Output the (X, Y) coordinate of the center of the cell containing the given text.  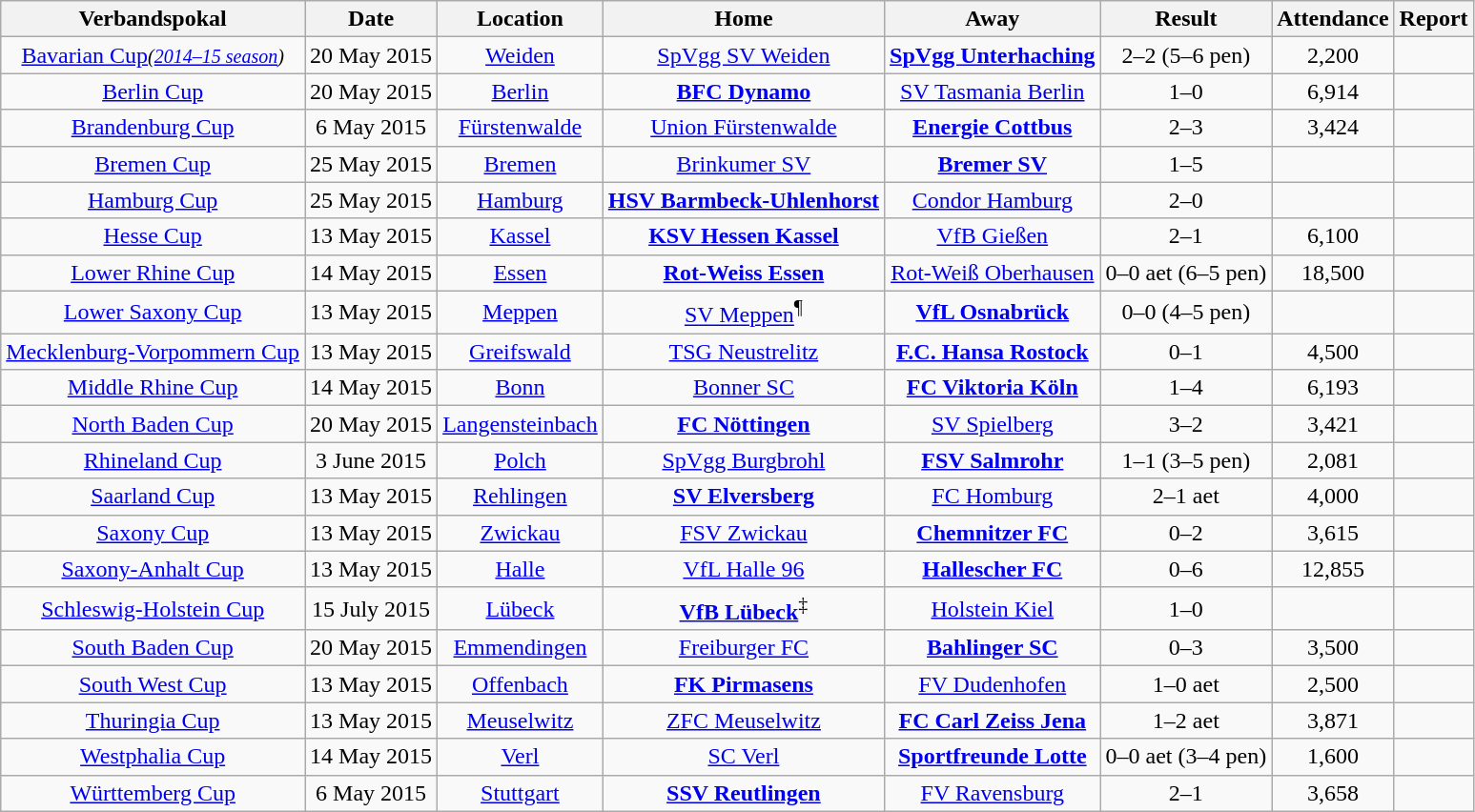
Verl (521, 757)
6,914 (1333, 91)
0–0 aet (6–5 pen) (1186, 273)
3 June 2015 (372, 460)
Kassel (521, 236)
VfL Halle 96 (744, 569)
1–1 (3–5 pen) (1186, 460)
4,500 (1333, 352)
Attendance (1333, 19)
6,193 (1333, 388)
Polch (521, 460)
FV Dudenhofen (993, 684)
FV Ravensburg (993, 793)
SV Spielberg (993, 424)
6,100 (1333, 236)
HSV Barmbeck-Uhlenhorst (744, 200)
Weiden (521, 55)
SC Verl (744, 757)
Bonner SC (744, 388)
Saxony Cup (153, 533)
1–5 (1186, 164)
2,200 (1333, 55)
VfL Osnabrück (993, 313)
1–2 aet (1186, 721)
FSV Zwickau (744, 533)
Bahlinger SC (993, 648)
Schleswig-Holstein Cup (153, 608)
Lower Rhine Cup (153, 273)
2,081 (1333, 460)
FC Homburg (993, 497)
Hamburg Cup (153, 200)
VfB Gießen (993, 236)
2–0 (1186, 200)
Mecklenburg-Vorpommern Cup (153, 352)
Verbandspokal (153, 19)
0–3 (1186, 648)
Bremen Cup (153, 164)
Meppen (521, 313)
2,500 (1333, 684)
BFC Dynamo (744, 91)
ZFC Meuselwitz (744, 721)
Thuringia Cup (153, 721)
FSV Salmrohr (993, 460)
3,615 (1333, 533)
Bremen (521, 164)
Essen (521, 273)
SpVgg Unterhaching (993, 55)
Union Fürstenwalde (744, 128)
FC Nöttingen (744, 424)
Away (993, 19)
Rot-Weiss Essen (744, 273)
FK Pirmasens (744, 684)
0–0 (4–5 pen) (1186, 313)
North Baden Cup (153, 424)
Emmendingen (521, 648)
1,600 (1333, 757)
SV Elversberg (744, 497)
Location (521, 19)
Berlin (521, 91)
3,658 (1333, 793)
Hallescher FC (993, 569)
18,500 (1333, 273)
FC Carl Zeiss Jena (993, 721)
Langensteinbach (521, 424)
Condor Hamburg (993, 200)
Energie Cottbus (993, 128)
KSV Hessen Kassel (744, 236)
12,855 (1333, 569)
Date (372, 19)
Holstein Kiel (993, 608)
15 July 2015 (372, 608)
Freiburger FC (744, 648)
Home (744, 19)
1–0 aet (1186, 684)
South Baden Cup (153, 648)
Westphalia Cup (153, 757)
SSV Reutlingen (744, 793)
Middle Rhine Cup (153, 388)
Saxony-Anhalt Cup (153, 569)
TSG Neustrelitz (744, 352)
Sportfreunde Lotte (993, 757)
3,500 (1333, 648)
2–1 aet (1186, 497)
Lower Saxony Cup (153, 313)
1–4 (1186, 388)
South West Cup (153, 684)
Result (1186, 19)
Greifswald (521, 352)
Bonn (521, 388)
0–6 (1186, 569)
Hesse Cup (153, 236)
3,871 (1333, 721)
SV Tasmania Berlin (993, 91)
Meuselwitz (521, 721)
Chemnitzer FC (993, 533)
SpVgg SV Weiden (744, 55)
2–3 (1186, 128)
Stuttgart (521, 793)
3,424 (1333, 128)
2–2 (5–6 pen) (1186, 55)
F.C. Hansa Rostock (993, 352)
Württemberg Cup (153, 793)
VfB Lübeck‡ (744, 608)
0–1 (1186, 352)
Report (1434, 19)
Brandenburg Cup (153, 128)
0–0 aet (3–4 pen) (1186, 757)
4,000 (1333, 497)
SpVgg Burgbrohl (744, 460)
Berlin Cup (153, 91)
Bavarian Cup(2014–15 season) (153, 55)
Rehlingen (521, 497)
Brinkumer SV (744, 164)
3,421 (1333, 424)
Halle (521, 569)
Bremer SV (993, 164)
Zwickau (521, 533)
Hamburg (521, 200)
Lübeck (521, 608)
Rhineland Cup (153, 460)
FC Viktoria Köln (993, 388)
SV Meppen¶ (744, 313)
Fürstenwalde (521, 128)
Rot-Weiß Oberhausen (993, 273)
0–2 (1186, 533)
3–2 (1186, 424)
Offenbach (521, 684)
Saarland Cup (153, 497)
